Locate the cell with the specified text and output its [x, y] center coordinate. 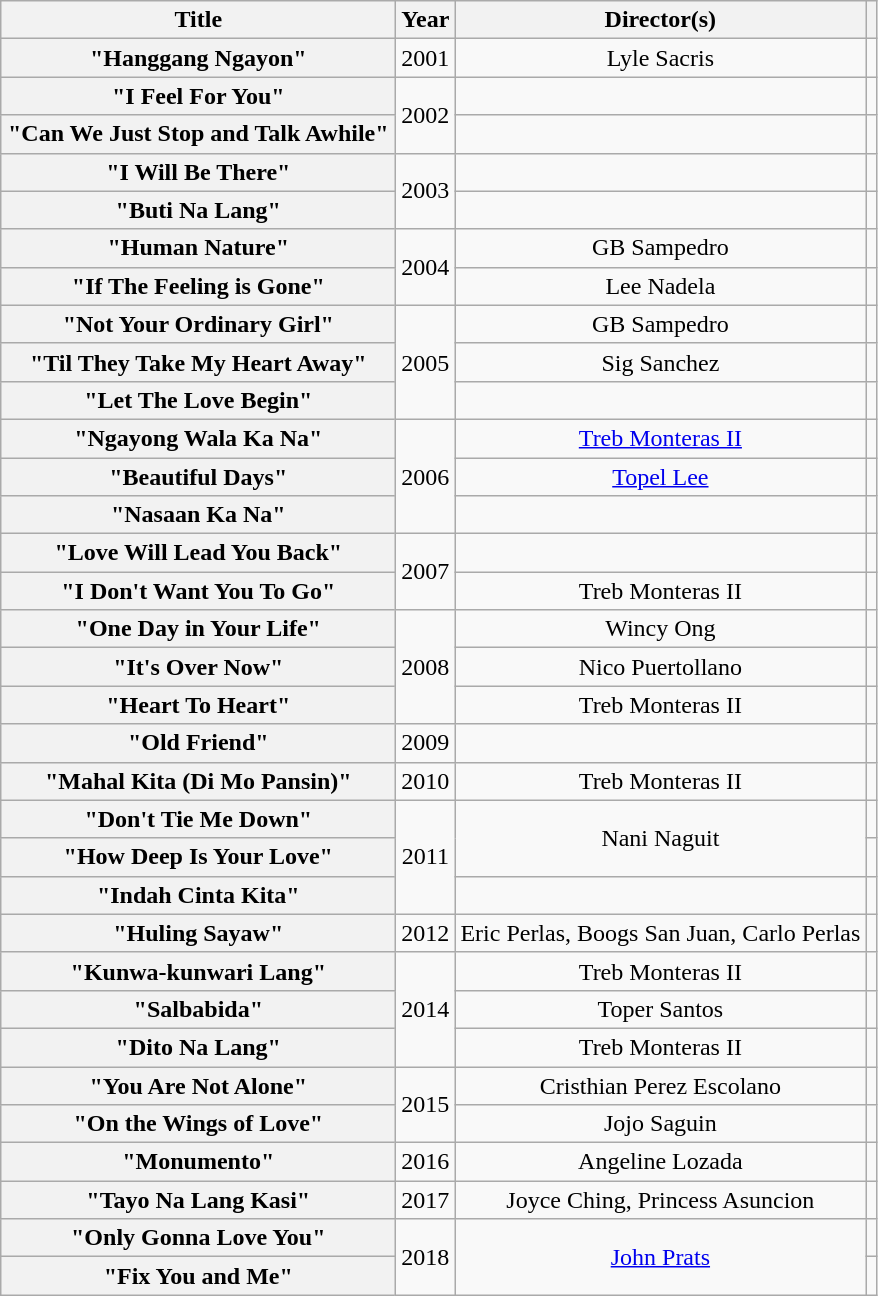
Wincy Ong [660, 629]
Topel Lee [660, 477]
Joyce Ching, Princess Asuncion [660, 1200]
"How Deep Is Your Love" [198, 857]
Lee Nadela [660, 286]
"Nasaan Ka Na" [198, 515]
Jojo Saguin [660, 1124]
"Salbabida" [198, 1009]
2007 [426, 572]
"I Will Be There" [198, 172]
Toper Santos [660, 1009]
"Not Your Ordinary Girl" [198, 324]
2018 [426, 1257]
"Monumento" [198, 1162]
"If The Feeling is Gone" [198, 286]
"It's Over Now" [198, 667]
2003 [426, 191]
Director(s) [660, 20]
2017 [426, 1200]
"Kunwa-kunwari Lang" [198, 971]
2004 [426, 267]
Title [198, 20]
"Hanggang Ngayon" [198, 58]
Nani Naguit [660, 838]
Lyle Sacris [660, 58]
"Fix You and Me" [198, 1276]
"Beautiful Days" [198, 477]
2005 [426, 362]
2006 [426, 476]
2001 [426, 58]
"Indah Cinta Kita" [198, 895]
"Tayo Na Lang Kasi" [198, 1200]
"Old Friend" [198, 743]
2012 [426, 933]
2008 [426, 667]
"Only Gonna Love You" [198, 1238]
2010 [426, 781]
Year [426, 20]
"Mahal Kita (Di Mo Pansin)" [198, 781]
"Let The Love Begin" [198, 400]
"Can We Just Stop and Talk Awhile" [198, 134]
"You Are Not Alone" [198, 1085]
"Human Nature" [198, 248]
"Love Will Lead You Back" [198, 553]
"Til They Take My Heart Away" [198, 362]
Eric Perlas, Boogs San Juan, Carlo Perlas [660, 933]
"Huling Sayaw" [198, 933]
2002 [426, 115]
"I Feel For You" [198, 96]
Cristhian Perez Escolano [660, 1085]
2011 [426, 857]
2014 [426, 1009]
"Dito Na Lang" [198, 1047]
Nico Puertollano [660, 667]
"Ngayong Wala Ka Na" [198, 438]
"I Don't Want You To Go" [198, 591]
John Prats [660, 1257]
2016 [426, 1162]
Angeline Lozada [660, 1162]
2009 [426, 743]
"Heart To Heart" [198, 705]
"On the Wings of Love" [198, 1124]
Sig Sanchez [660, 362]
"Buti Na Lang" [198, 210]
2015 [426, 1104]
"One Day in Your Life" [198, 629]
"Don't Tie Me Down" [198, 819]
